Capture the cell that displays the provided text and extract its [X, Y] central coordinate. 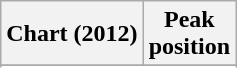
Peakposition [189, 34]
Chart (2012) [72, 34]
